Capture the cell that displays the provided text and extract its (x, y) central coordinate. 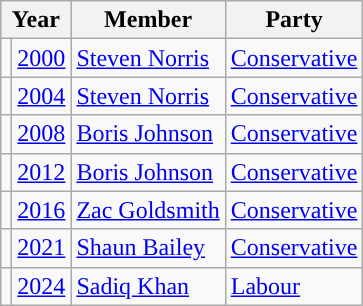
Zac Goldsmith (148, 210)
Member (148, 20)
2012 (42, 172)
2024 (42, 286)
2008 (42, 134)
Shaun Bailey (148, 248)
2016 (42, 210)
Sadiq Khan (148, 286)
2021 (42, 248)
2004 (42, 96)
Labour (294, 286)
Year (36, 20)
Party (294, 20)
2000 (42, 58)
